Extract the (x, y) coordinate from the center of the cell holding the provided text.  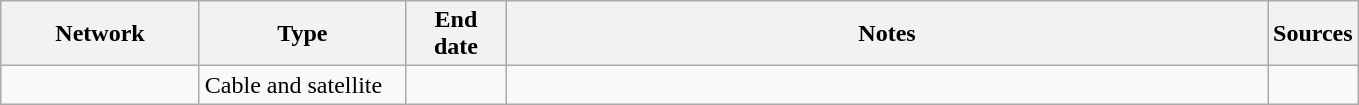
Notes (886, 34)
Type (302, 34)
Cable and satellite (302, 85)
Network (100, 34)
End date (456, 34)
Sources (1314, 34)
